Scan for the cell matching the given text and deliver its [x, y] coordinate at center. 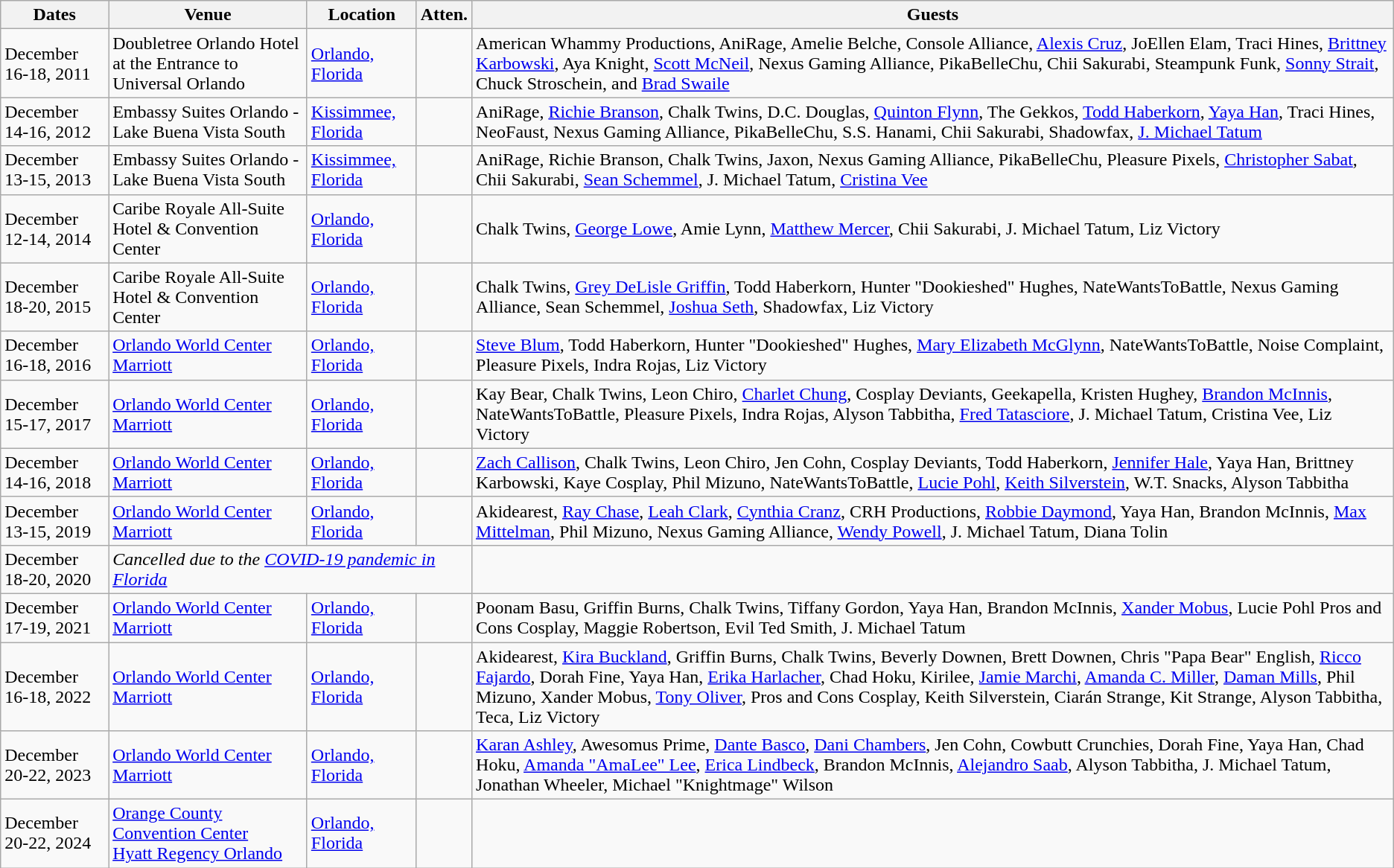
Dates [55, 15]
Guests [933, 15]
December 20-22, 2024 [55, 834]
December 16-18, 2011 [55, 63]
December 20-22, 2023 [55, 765]
Cancelled due to the COVID-19 pandemic in Florida [290, 569]
December 15-17, 2017 [55, 414]
December 13-15, 2013 [55, 170]
December 18-20, 2020 [55, 569]
December 16-18, 2022 [55, 686]
Location [362, 15]
December 18-20, 2015 [55, 297]
Venue [209, 15]
December 14-16, 2012 [55, 122]
Doubletree Orlando Hotel at the Entrance to Universal Orlando [209, 63]
Orange County Convention CenterHyatt Regency Orlando [209, 834]
Chalk Twins, George Lowe, Amie Lynn, Matthew Mercer, Chii Sakurabi, J. Michael Tatum, Liz Victory [933, 229]
December 12-14, 2014 [55, 229]
December 14-16, 2018 [55, 472]
Atten. [444, 15]
December 13-15, 2019 [55, 521]
December 17-19, 2021 [55, 618]
December 16-18, 2016 [55, 356]
